Return [x, y] of the center of cell containing provided text 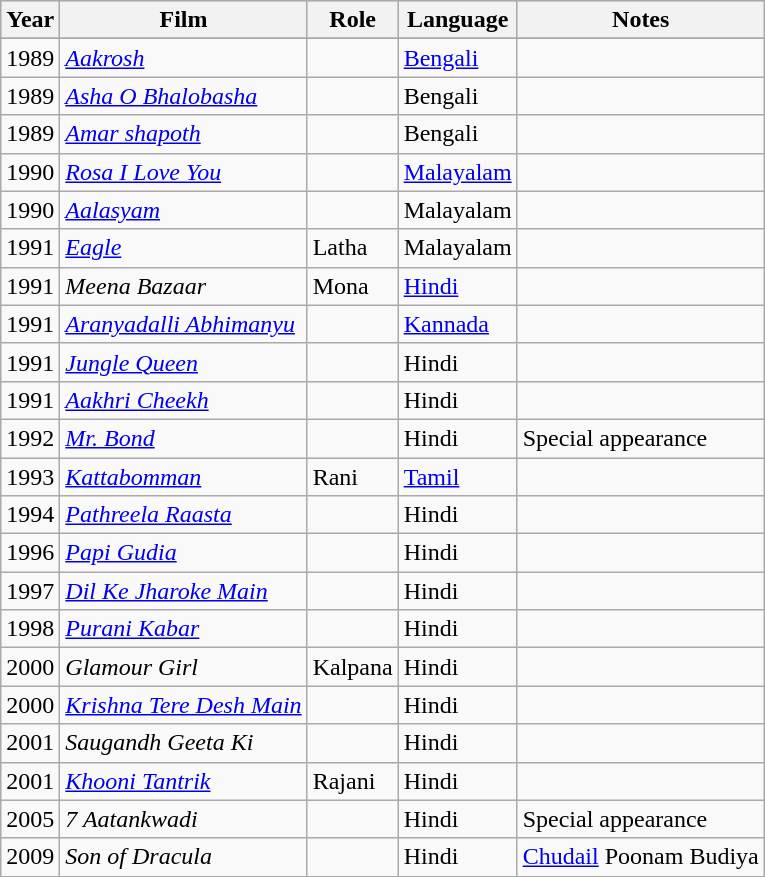
Aalasyam [184, 210]
Tamil [458, 477]
Saugandh Geeta Ki [184, 743]
Amar shapoth [184, 134]
Rani [352, 477]
Rajani [352, 781]
Kalpana [352, 667]
Dil Ke Jharoke Main [184, 591]
Papi Gudia [184, 553]
Latha [352, 248]
Mr. Bond [184, 438]
Jungle Queen [184, 362]
Krishna Tere Desh Main [184, 705]
Son of Dracula [184, 857]
Glamour Girl [184, 667]
Chudail Poonam Budiya [640, 857]
1993 [30, 477]
Kattabomman [184, 477]
1997 [30, 591]
Aakhri Cheekh [184, 400]
Film [184, 20]
Notes [640, 20]
7 Aatankwadi [184, 819]
Asha O Bhalobasha [184, 96]
1998 [30, 629]
Meena Bazaar [184, 286]
Eagle [184, 248]
Language [458, 20]
Khooni Tantrik [184, 781]
Role [352, 20]
Rosa I Love You [184, 172]
Mona [352, 286]
2009 [30, 857]
Year [30, 20]
Kannada [458, 324]
1992 [30, 438]
1994 [30, 515]
1996 [30, 553]
Purani Kabar [184, 629]
Aranyadalli Abhimanyu [184, 324]
Pathreela Raasta [184, 515]
2005 [30, 819]
Aakrosh [184, 58]
